Pinpoint the cell where the given text exists, returning its [X, Y] midpoint coordinate. 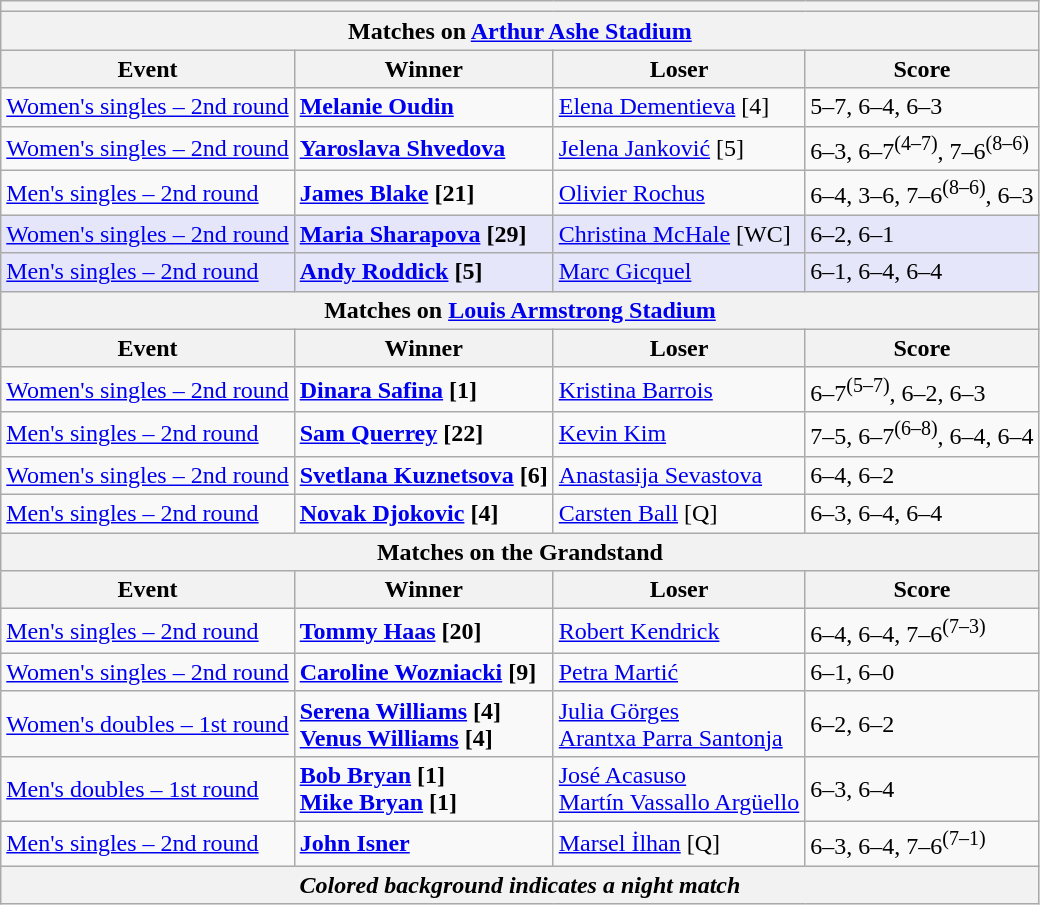
Sam Querrey [22] [424, 434]
6–7(5–7), 6–2, 6–3 [922, 390]
Maria Sharapova [29] [424, 234]
José Acasuso Martín Vassallo Argüello [679, 788]
Robert Kendrick [679, 632]
6–1, 6–4, 6–4 [922, 272]
6–3, 6–4, 7–6(7–1) [922, 844]
6–3, 6–7(4–7), 7–6(8–6) [922, 148]
Dinara Safina [1] [424, 390]
Svetlana Kuznetsova [6] [424, 475]
Julia Görges Arantxa Parra Santonja [679, 724]
Novak Djokovic [4] [424, 514]
Anastasija Sevastova [679, 475]
Jelena Janković [5] [679, 148]
Andy Roddick [5] [424, 272]
6–2, 6–2 [922, 724]
6–4, 6–2 [922, 475]
6–4, 3–6, 7–6(8–6), 6–3 [922, 194]
Women's doubles – 1st round [148, 724]
5–7, 6–4, 6–3 [922, 107]
6–1, 6–0 [922, 672]
Elena Dementieva [4] [679, 107]
6–3, 6–4 [922, 788]
Olivier Rochus [679, 194]
James Blake [21] [424, 194]
Kevin Kim [679, 434]
Serena Williams [4] Venus Williams [4] [424, 724]
Marc Gicquel [679, 272]
John Isner [424, 844]
Christina McHale [WC] [679, 234]
Marsel İlhan [Q] [679, 844]
Kristina Barrois [679, 390]
Colored background indicates a night match [520, 885]
Matches on Louis Armstrong Stadium [520, 310]
Men's doubles – 1st round [148, 788]
6–3, 6–4, 6–4 [922, 514]
Matches on Arthur Ashe Stadium [520, 31]
Tommy Haas [20] [424, 632]
7–5, 6–7(6–8), 6–4, 6–4 [922, 434]
6–4, 6–4, 7–6(7–3) [922, 632]
Melanie Oudin [424, 107]
Carsten Ball [Q] [679, 514]
Matches on the Grandstand [520, 552]
Petra Martić [679, 672]
Caroline Wozniacki [9] [424, 672]
Yaroslava Shvedova [424, 148]
6–2, 6–1 [922, 234]
Bob Bryan [1] Mike Bryan [1] [424, 788]
